Scan for the cell matching the given text and deliver its (X, Y) coordinate at center. 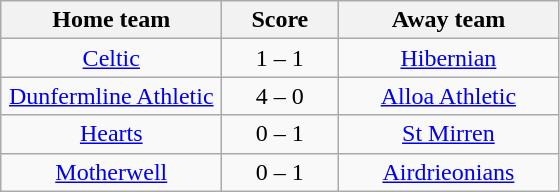
Celtic (112, 58)
Dunfermline Athletic (112, 96)
Away team (448, 20)
Home team (112, 20)
4 – 0 (280, 96)
St Mirren (448, 134)
1 – 1 (280, 58)
Airdrieonians (448, 172)
Alloa Athletic (448, 96)
Hibernian (448, 58)
Score (280, 20)
Motherwell (112, 172)
Hearts (112, 134)
